Extract the [X, Y] coordinate from the center of the cell holding the provided text.  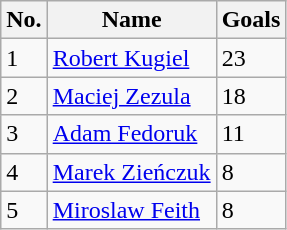
Miroslaw Feith [132, 210]
Adam Fedoruk [132, 134]
18 [251, 96]
Name [132, 20]
Robert Kugiel [132, 58]
Goals [251, 20]
5 [24, 210]
3 [24, 134]
23 [251, 58]
2 [24, 96]
Maciej Zezula [132, 96]
4 [24, 172]
11 [251, 134]
Marek Zieńczuk [132, 172]
1 [24, 58]
No. [24, 20]
